Extract the (X, Y) coordinate from the center of the cell holding the provided text.  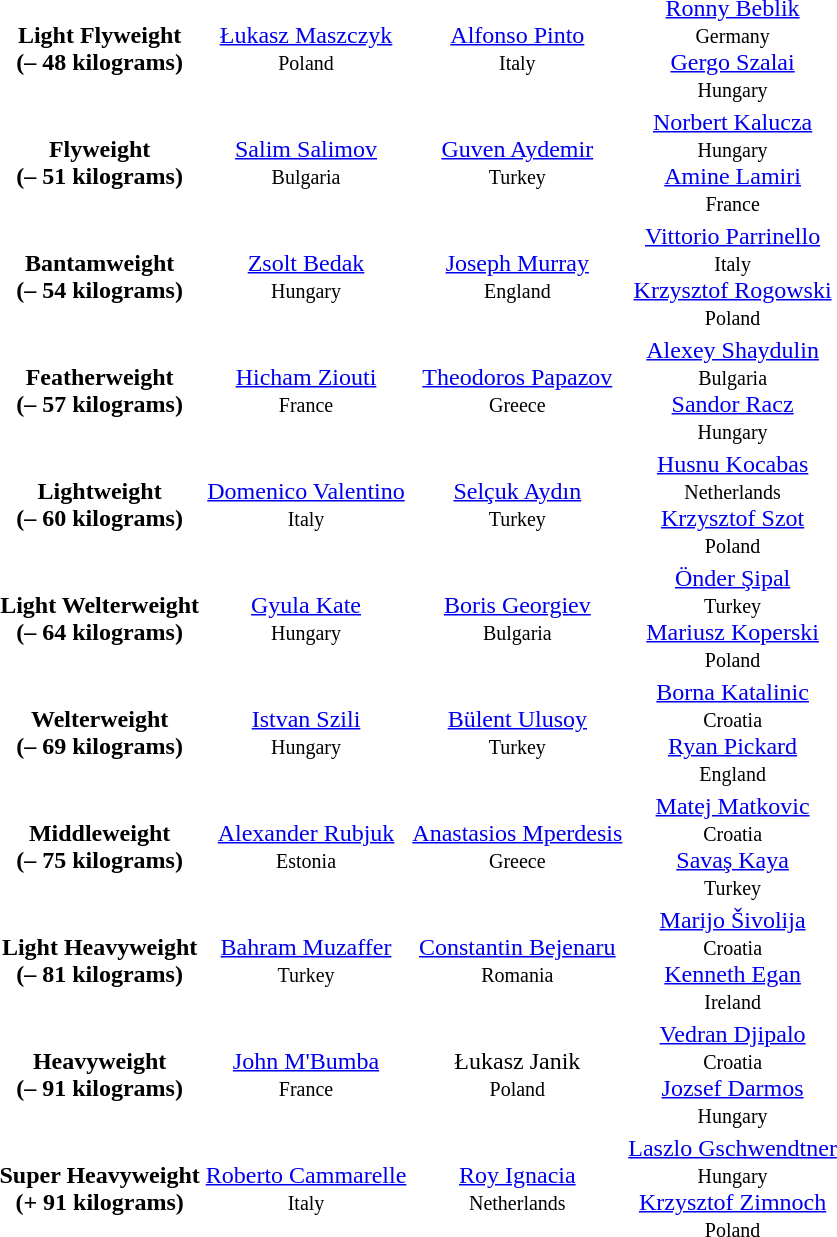
Theodoros PapazovGreece (518, 390)
Alexander RubjukEstonia (306, 846)
Hicham ZioutiFrance (306, 390)
Domenico ValentinoItaly (306, 504)
Zsolt BedakHungary (306, 276)
Boris GeorgievBulgaria (518, 618)
Joseph MurrayEngland (518, 276)
Gyula KateHungary (306, 618)
Bahram MuzafferTurkey (306, 960)
Salim SalimovBulgaria (306, 162)
John M'BumbaFrance (306, 1074)
Anastasios MperdesisGreece (518, 846)
Istvan SziliHungary (306, 732)
Bülent UlusoyTurkey (518, 732)
Selçuk AydınTurkey (518, 504)
Constantin BejenaruRomania (518, 960)
Łukasz JanikPoland (518, 1074)
Guven AydemirTurkey (518, 162)
